Pinpoint the cell where the given text exists, returning its [x, y] midpoint coordinate. 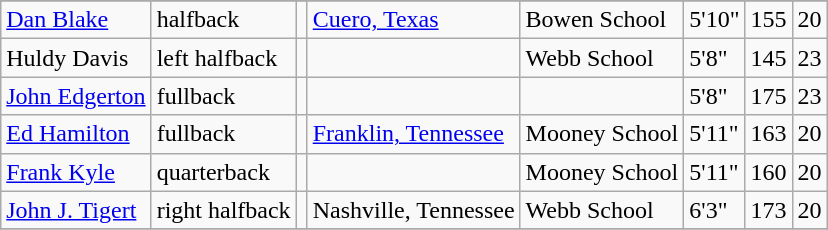
Frank Kyle [76, 172]
163 [768, 134]
5'10" [714, 20]
Ed Hamilton [76, 134]
Huldy Davis [76, 58]
halfback [224, 20]
Bowen School [602, 20]
John Edgerton [76, 96]
Dan Blake [76, 20]
6'3" [714, 210]
145 [768, 58]
left halfback [224, 58]
Franklin, Tennessee [414, 134]
quarterback [224, 172]
155 [768, 20]
right halfback [224, 210]
160 [768, 172]
Cuero, Texas [414, 20]
175 [768, 96]
John J. Tigert [76, 210]
Nashville, Tennessee [414, 210]
173 [768, 210]
